Scan for the cell matching the given text and deliver its [X, Y] coordinate at center. 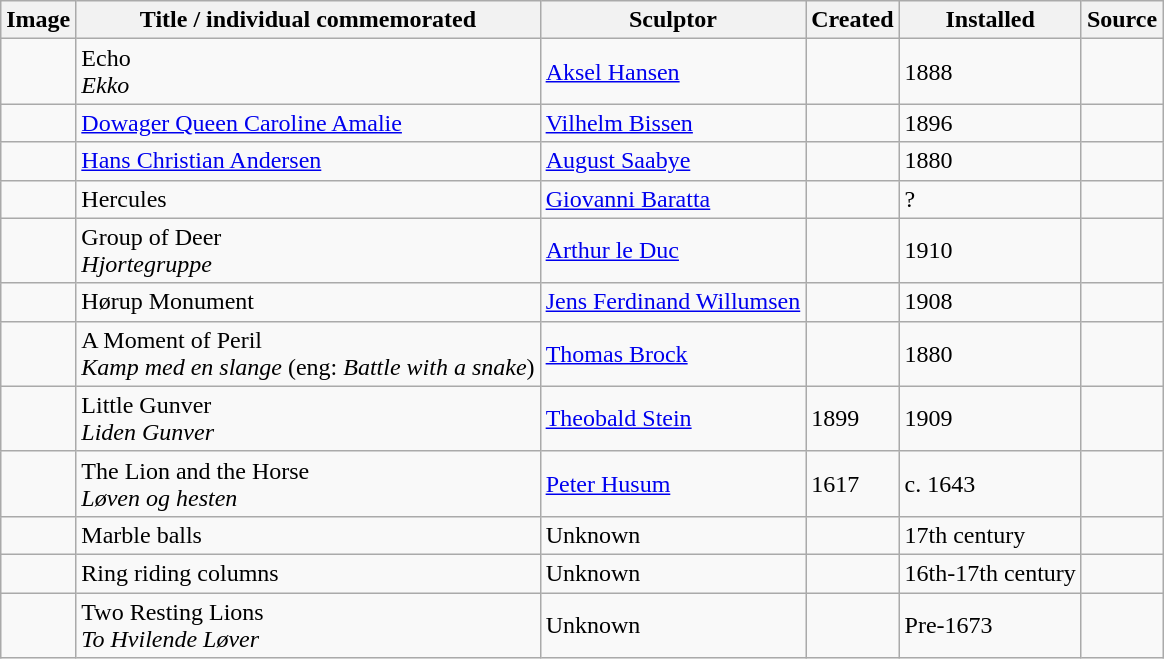
Title / individual commemorated [308, 20]
Source [1122, 20]
Peter Husum [673, 484]
Theobald Stein [673, 418]
1617 [852, 484]
? [990, 199]
Ring riding columns [308, 573]
1896 [990, 123]
Thomas Brock [673, 354]
Created [852, 20]
Installed [990, 20]
1899 [852, 418]
A Moment of PerilKamp med en slange (eng: Battle with a snake) [308, 354]
Pre-1673 [990, 624]
The Lion and the HorseLøven og hesten [308, 484]
Vilhelm Bissen [673, 123]
Group of DeerHjortegruppe [308, 250]
Little GunverLiden Gunver [308, 418]
Hans Christian Andersen [308, 161]
17th century [990, 535]
Aksel Hansen [673, 72]
Two Resting LionsTo Hvilende Løver [308, 624]
Hercules [308, 199]
Hørup Monument [308, 302]
Dowager Queen Caroline Amalie [308, 123]
Sculptor [673, 20]
16th-17th century [990, 573]
EchoEkko [308, 72]
Image [38, 20]
1888 [990, 72]
1909 [990, 418]
Jens Ferdinand Willumsen [673, 302]
Arthur le Duc [673, 250]
August Saabye [673, 161]
Giovanni Baratta [673, 199]
c. 1643 [990, 484]
1908 [990, 302]
1910 [990, 250]
Marble balls [308, 535]
